Extract the [X, Y] coordinate from the center of the cell holding the provided text.  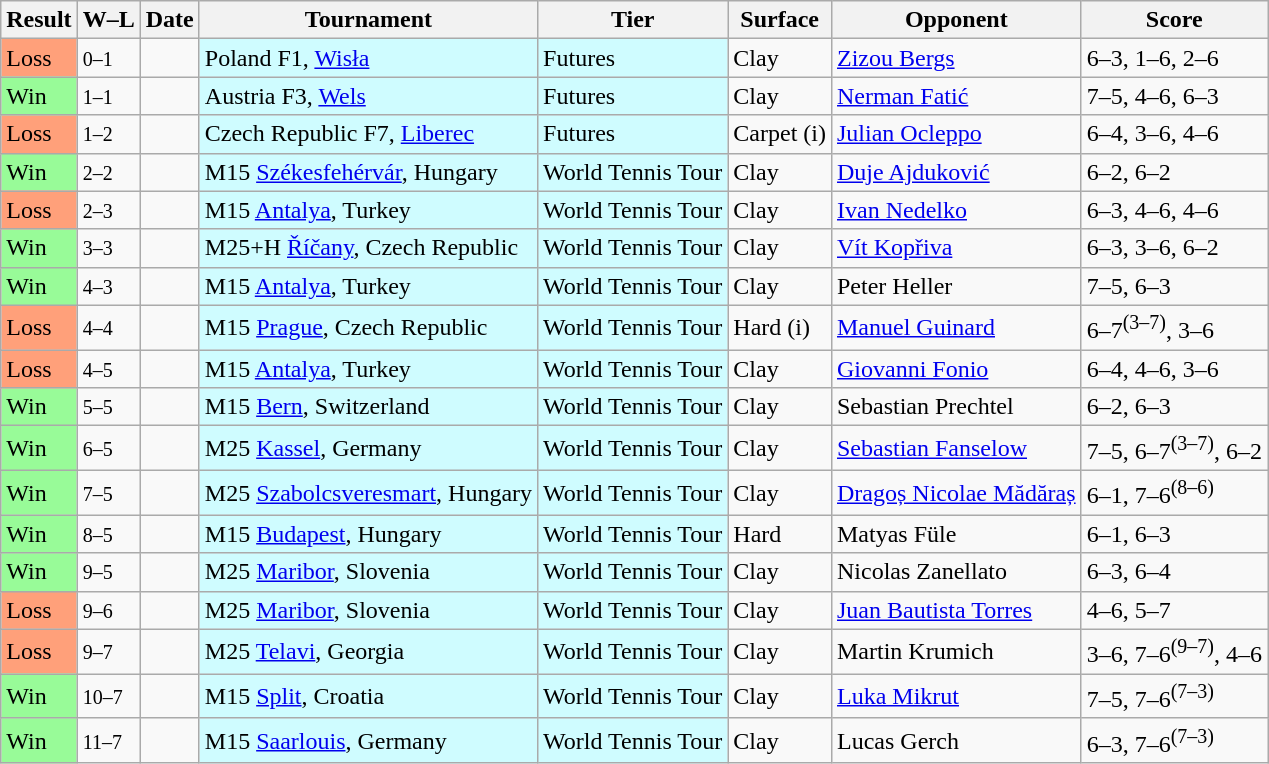
M15 Bern, Switzerland [368, 407]
9–7 [108, 652]
Tournament [368, 20]
Zizou Bergs [956, 58]
6–7(3–7), 3–6 [1174, 328]
0–1 [108, 58]
2–2 [108, 172]
6–3, 4–6, 4–6 [1174, 210]
9–6 [108, 610]
11–7 [108, 740]
Poland F1, Wisła [368, 58]
Tier [633, 20]
Result [39, 20]
6–4, 4–6, 3–6 [1174, 369]
7–5, 6–7(3–7), 6–2 [1174, 448]
Surface [780, 20]
3–6, 7–6(9–7), 4–6 [1174, 652]
M15 Budapest, Hungary [368, 534]
1–1 [108, 96]
2–3 [108, 210]
7–5, 7–6(7–3) [1174, 696]
Carpet (i) [780, 134]
7–5, 4–6, 6–3 [1174, 96]
6–5 [108, 448]
6–3, 6–4 [1174, 572]
Luka Mikrut [956, 696]
Duje Ajduković [956, 172]
M15 Prague, Czech Republic [368, 328]
Score [1174, 20]
6–1, 6–3 [1174, 534]
W–L [108, 20]
Ivan Nedelko [956, 210]
Sebastian Fanselow [956, 448]
Giovanni Fonio [956, 369]
Hard [780, 534]
Matyas Füle [956, 534]
M25+H Říčany, Czech Republic [368, 248]
8–5 [108, 534]
Manuel Guinard [956, 328]
Juan Bautista Torres [956, 610]
4–4 [108, 328]
6–3, 1–6, 2–6 [1174, 58]
Peter Heller [956, 286]
Hard (i) [780, 328]
M15 Saarlouis, Germany [368, 740]
6–2, 6–2 [1174, 172]
M15 Split, Croatia [368, 696]
Austria F3, Wels [368, 96]
5–5 [108, 407]
4–6, 5–7 [1174, 610]
6–4, 3–6, 4–6 [1174, 134]
3–3 [108, 248]
9–5 [108, 572]
Nerman Fatić [956, 96]
4–5 [108, 369]
Martin Krumich [956, 652]
10–7 [108, 696]
6–3, 3–6, 6–2 [1174, 248]
6–3, 7–6(7–3) [1174, 740]
Lucas Gerch [956, 740]
Czech Republic F7, Liberec [368, 134]
Opponent [956, 20]
Dragoș Nicolae Mădăraș [956, 492]
M25 Kassel, Germany [368, 448]
7–5, 6–3 [1174, 286]
M25 Telavi, Georgia [368, 652]
M25 Szabolcsveresmart, Hungary [368, 492]
Vít Kopřiva [956, 248]
1–2 [108, 134]
4–3 [108, 286]
Nicolas Zanellato [956, 572]
Sebastian Prechtel [956, 407]
Date [170, 20]
Julian Ocleppo [956, 134]
7–5 [108, 492]
6–2, 6–3 [1174, 407]
M15 Székesfehérvár, Hungary [368, 172]
6–1, 7–6(8–6) [1174, 492]
